Find where the given text appears and provide that cell's center as (X, Y) coordinate. 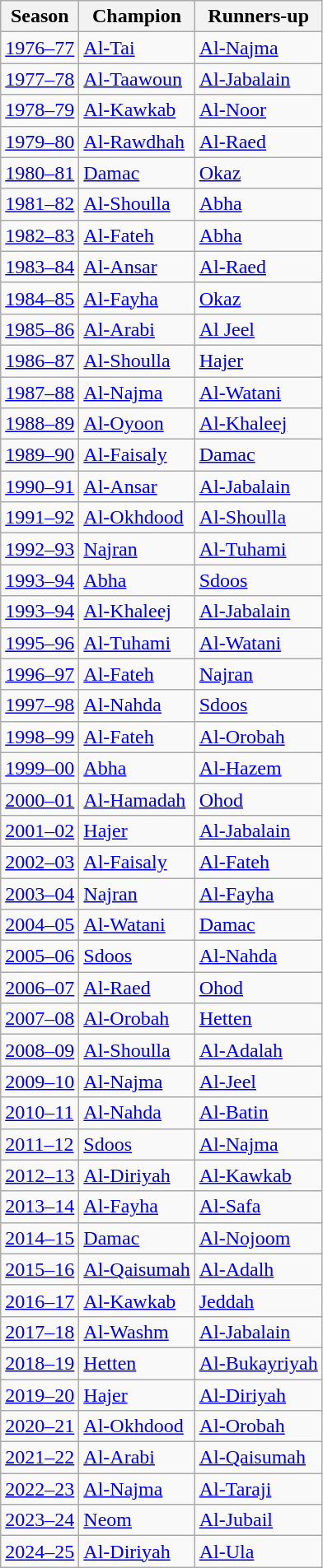
1980–81 (40, 173)
1982–83 (40, 235)
1978–79 (40, 110)
2001–02 (40, 831)
1998–99 (40, 737)
2011–12 (40, 1144)
1989–90 (40, 455)
Al-Ula (259, 1552)
Al-Adalah (259, 1050)
2016–17 (40, 1300)
Al-Nojoom (259, 1238)
Al-Hamadah (137, 799)
Jeddah (259, 1300)
Al-Hazem (259, 768)
Al-Noor (259, 110)
Season (40, 16)
2014–15 (40, 1238)
1995–96 (40, 643)
2006–07 (40, 988)
2009–10 (40, 1082)
1992–93 (40, 549)
Al-Taraji (259, 1489)
Neom (137, 1520)
1979–80 (40, 142)
Al-Jubail (259, 1520)
2000–01 (40, 799)
Al-Tai (137, 48)
Runners-up (259, 16)
2020–21 (40, 1426)
Al-Jeel (259, 1082)
1997–98 (40, 705)
1985–86 (40, 329)
Al-Oyoon (137, 424)
2024–25 (40, 1552)
Al-Batin (259, 1113)
1976–77 (40, 48)
2003–04 (40, 893)
1999–00 (40, 768)
Champion (137, 16)
1991–92 (40, 518)
2010–11 (40, 1113)
1990–91 (40, 486)
Al-Adalh (259, 1269)
2017–18 (40, 1332)
Al-Bukayriyah (259, 1363)
Al-Rawdhah (137, 142)
2023–24 (40, 1520)
2021–22 (40, 1458)
1977–78 (40, 79)
1984–85 (40, 298)
2022–23 (40, 1489)
Al Jeel (259, 329)
2004–05 (40, 925)
Al-Washm (137, 1332)
1983–84 (40, 267)
1987–88 (40, 393)
1981–82 (40, 204)
1988–89 (40, 424)
2012–13 (40, 1175)
2015–16 (40, 1269)
2008–09 (40, 1050)
1996–97 (40, 674)
Al-Taawoun (137, 79)
1986–87 (40, 361)
2002–03 (40, 862)
2018–19 (40, 1363)
2007–08 (40, 1019)
2019–20 (40, 1395)
2013–14 (40, 1207)
Al-Safa (259, 1207)
2005–06 (40, 956)
